Determine the [X, Y] coordinate at the center of the cell enclosing the given text.  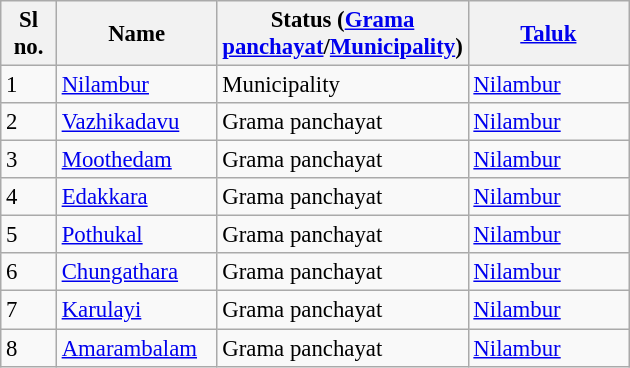
Municipality [342, 85]
Moothedam [136, 160]
1 [29, 85]
Chungathara [136, 273]
Edakkara [136, 197]
Amarambalam [136, 348]
7 [29, 310]
Pothukal [136, 235]
3 [29, 160]
8 [29, 348]
6 [29, 273]
Taluk [548, 34]
Name [136, 34]
4 [29, 197]
Karulayi [136, 310]
Status (Grama panchayat/Municipality) [342, 34]
2 [29, 122]
5 [29, 235]
Vazhikadavu [136, 122]
Sl no. [29, 34]
